Find where the given text appears and provide that cell's center as (X, Y) coordinate. 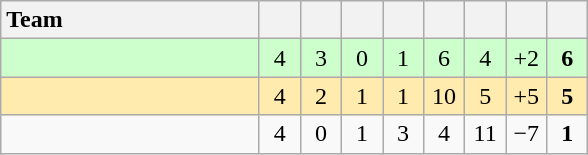
11 (486, 134)
Team (130, 20)
2 (320, 96)
10 (444, 96)
+5 (526, 96)
−7 (526, 134)
+2 (526, 58)
